Detect which cell encompasses the target text, then output its [x, y] center coordinate. 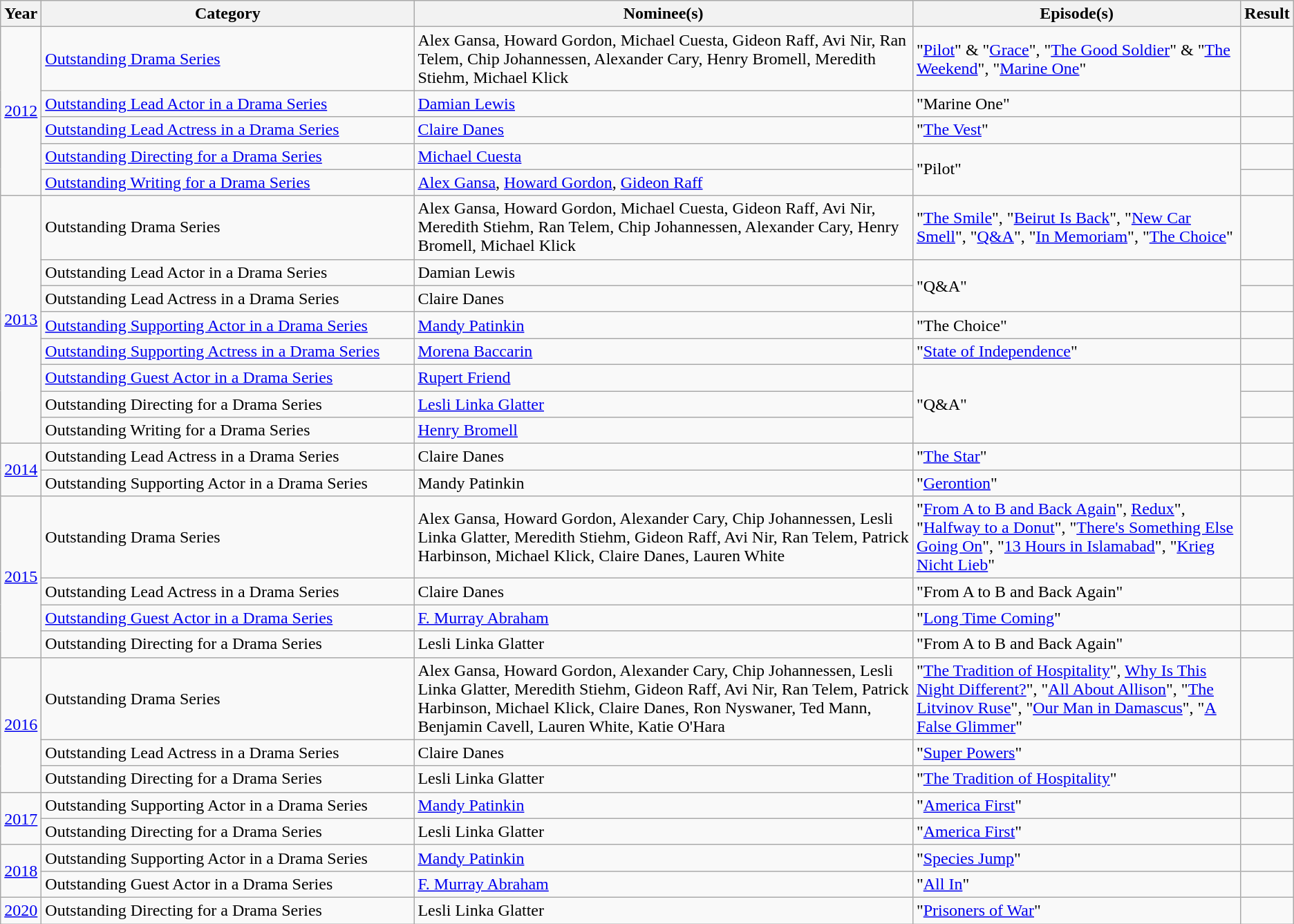
"Pilot" [1076, 169]
"Prisoners of War" [1076, 910]
"Super Powers" [1076, 753]
"Marine One" [1076, 104]
"The Vest" [1076, 130]
"Pilot" & "Grace", "The Good Soldier" & "The Weekend", "Marine One" [1076, 59]
Henry Bromell [664, 431]
Year [21, 14]
2016 [21, 724]
"The Star" [1076, 457]
"The Smile", "Beirut Is Back", "New Car Smell", "Q&A", "In Memoriam", "The Choice" [1076, 227]
2012 [21, 111]
"Long Time Coming" [1076, 618]
2017 [21, 818]
"State of Independence" [1076, 351]
Michael Cuesta [664, 156]
Category [228, 14]
"Gerontion" [1076, 483]
"The Tradition of Hospitality", Why Is This Night Different?", "All About Allison", "The Litvinov Ruse", "Our Man in Damascus", "A False Glimmer" [1076, 698]
2014 [21, 470]
Result [1267, 14]
"The Choice" [1076, 325]
"Species Jump" [1076, 858]
"From A to B and Back Again", Redux", "Halfway to a Donut", "There's Something Else Going On", "13 Hours in Islamabad", "Krieg Nicht Lieb" [1076, 538]
2018 [21, 871]
2015 [21, 576]
Nominee(s) [664, 14]
2013 [21, 319]
"The Tradition of Hospitality" [1076, 779]
Morena Baccarin [664, 351]
"All In" [1076, 884]
Rupert Friend [664, 377]
Outstanding Supporting Actress in a Drama Series [228, 351]
Alex Gansa, Howard Gordon, Gideon Raff [664, 182]
Episode(s) [1076, 14]
2020 [21, 910]
